Detect which cell encompasses the target text, then output its [X, Y] center coordinate. 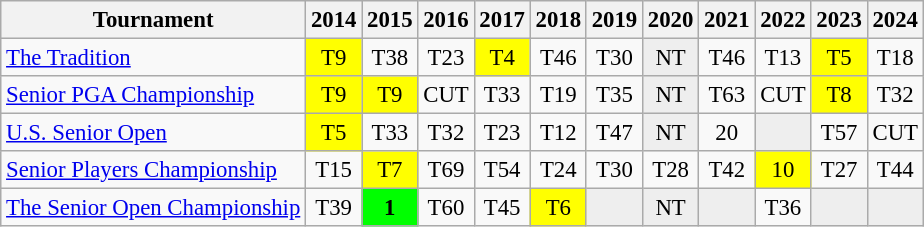
Senior PGA Championship [154, 95]
2022 [783, 20]
T4 [502, 58]
T45 [502, 208]
T47 [614, 133]
T36 [783, 208]
T15 [334, 170]
2014 [334, 20]
T28 [671, 170]
T12 [558, 133]
2021 [727, 20]
T8 [839, 95]
2015 [390, 20]
1 [390, 208]
U.S. Senior Open [154, 133]
2017 [502, 20]
Tournament [154, 20]
20 [727, 133]
T39 [334, 208]
T54 [502, 170]
T57 [839, 133]
T7 [390, 170]
2024 [895, 20]
T19 [558, 95]
2018 [558, 20]
T42 [727, 170]
2016 [446, 20]
T60 [446, 208]
T44 [895, 170]
T13 [783, 58]
T18 [895, 58]
The Senior Open Championship [154, 208]
T69 [446, 170]
Senior Players Championship [154, 170]
2020 [671, 20]
T6 [558, 208]
T35 [614, 95]
The Tradition [154, 58]
10 [783, 170]
T38 [390, 58]
2023 [839, 20]
T24 [558, 170]
T27 [839, 170]
T63 [727, 95]
2019 [614, 20]
